Output the (X, Y) coordinate of the center of the cell containing the given text.  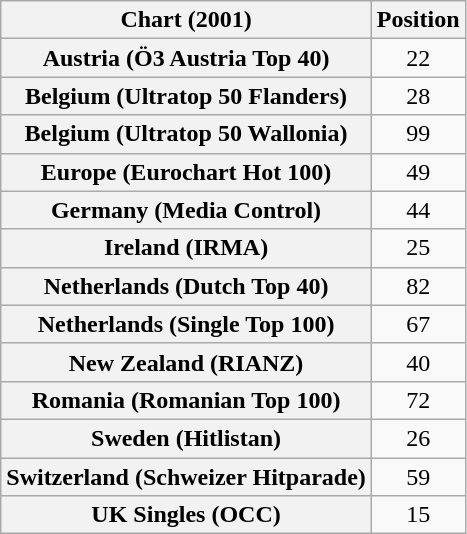
Romania (Romanian Top 100) (186, 400)
Position (418, 20)
Austria (Ö3 Austria Top 40) (186, 58)
Chart (2001) (186, 20)
82 (418, 286)
Ireland (IRMA) (186, 248)
40 (418, 362)
Sweden (Hitlistan) (186, 438)
Netherlands (Dutch Top 40) (186, 286)
Switzerland (Schweizer Hitparade) (186, 477)
67 (418, 324)
44 (418, 210)
Belgium (Ultratop 50 Wallonia) (186, 134)
Netherlands (Single Top 100) (186, 324)
Belgium (Ultratop 50 Flanders) (186, 96)
UK Singles (OCC) (186, 515)
26 (418, 438)
New Zealand (RIANZ) (186, 362)
Germany (Media Control) (186, 210)
25 (418, 248)
49 (418, 172)
28 (418, 96)
59 (418, 477)
99 (418, 134)
72 (418, 400)
15 (418, 515)
22 (418, 58)
Europe (Eurochart Hot 100) (186, 172)
